Identify which cell holds the provided text, then report its [x, y] central coordinate. 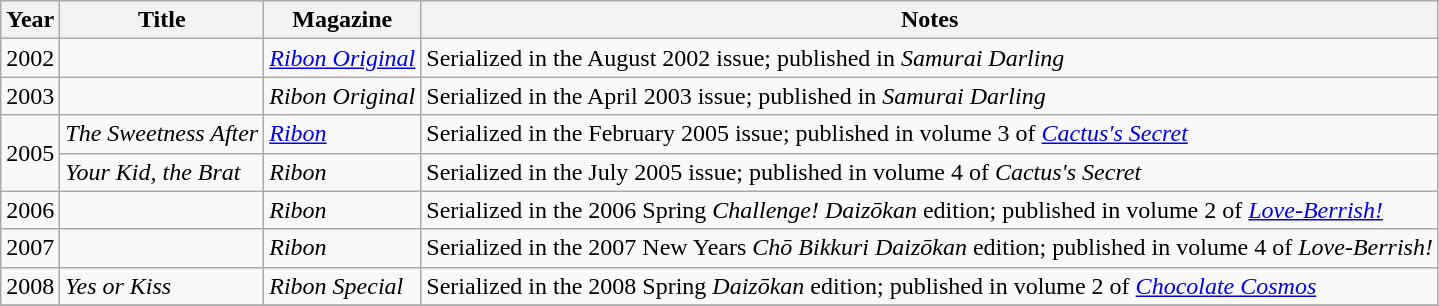
Serialized in the August 2002 issue; published in Samurai Darling [930, 58]
Ribon Special [342, 286]
Yes or Kiss [162, 286]
2006 [30, 210]
The Sweetness After [162, 134]
Serialized in the April 2003 issue; published in Samurai Darling [930, 96]
Serialized in the 2008 Spring Daizōkan edition; published in volume 2 of Chocolate Cosmos [930, 286]
Serialized in the February 2005 issue; published in volume 3 of Cactus's Secret [930, 134]
Notes [930, 20]
Title [162, 20]
2007 [30, 248]
Serialized in the July 2005 issue; published in volume 4 of Cactus's Secret [930, 172]
2008 [30, 286]
2002 [30, 58]
Serialized in the 2007 New Years Chō Bikkuri Daizōkan edition; published in volume 4 of Love-Berrish! [930, 248]
Your Kid, the Brat [162, 172]
2005 [30, 153]
Year [30, 20]
Serialized in the 2006 Spring Challenge! Daizōkan edition; published in volume 2 of Love-Berrish! [930, 210]
2003 [30, 96]
Magazine [342, 20]
